Scan for the cell matching the given text and deliver its (x, y) coordinate at center. 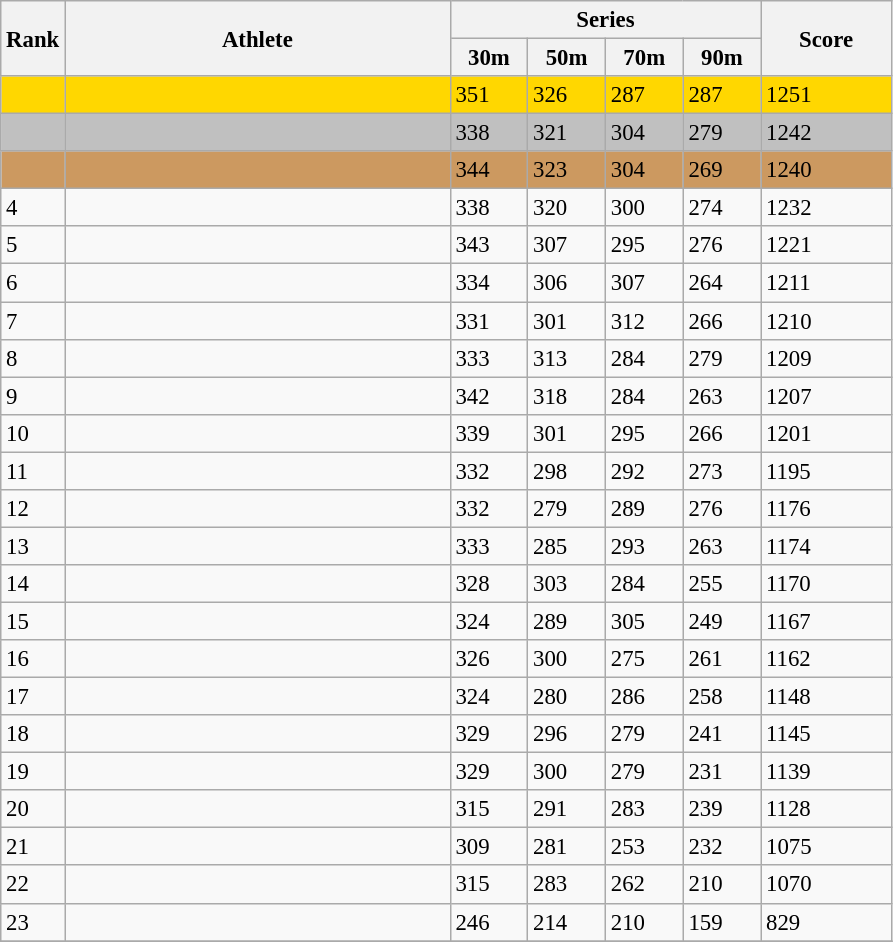
6 (33, 283)
1148 (826, 697)
Athlete (258, 38)
253 (644, 847)
334 (489, 283)
296 (567, 734)
264 (722, 283)
11 (33, 471)
232 (722, 847)
309 (489, 847)
239 (722, 809)
258 (722, 697)
273 (722, 471)
262 (644, 885)
1070 (826, 885)
281 (567, 847)
275 (644, 659)
292 (644, 471)
339 (489, 433)
18 (33, 734)
13 (33, 546)
23 (33, 922)
241 (722, 734)
12 (33, 509)
20 (33, 809)
4 (33, 208)
328 (489, 584)
255 (722, 584)
Rank (33, 38)
1162 (826, 659)
1221 (826, 245)
305 (644, 621)
286 (644, 697)
246 (489, 922)
343 (489, 245)
19 (33, 772)
159 (722, 922)
14 (33, 584)
1176 (826, 509)
50m (567, 58)
21 (33, 847)
1242 (826, 133)
9 (33, 396)
22 (33, 885)
90m (722, 58)
1211 (826, 283)
303 (567, 584)
1201 (826, 433)
351 (489, 95)
331 (489, 321)
274 (722, 208)
1195 (826, 471)
313 (567, 358)
306 (567, 283)
829 (826, 922)
293 (644, 546)
16 (33, 659)
320 (567, 208)
249 (722, 621)
1210 (826, 321)
261 (722, 659)
Score (826, 38)
285 (567, 546)
7 (33, 321)
1167 (826, 621)
1139 (826, 772)
291 (567, 809)
1240 (826, 170)
Series (606, 20)
8 (33, 358)
1145 (826, 734)
321 (567, 133)
17 (33, 697)
1251 (826, 95)
231 (722, 772)
298 (567, 471)
10 (33, 433)
1128 (826, 809)
70m (644, 58)
1232 (826, 208)
1174 (826, 546)
1207 (826, 396)
30m (489, 58)
318 (567, 396)
342 (489, 396)
312 (644, 321)
1209 (826, 358)
269 (722, 170)
15 (33, 621)
344 (489, 170)
1075 (826, 847)
214 (567, 922)
1170 (826, 584)
5 (33, 245)
323 (567, 170)
280 (567, 697)
